Return [x, y] of the center of cell containing provided text 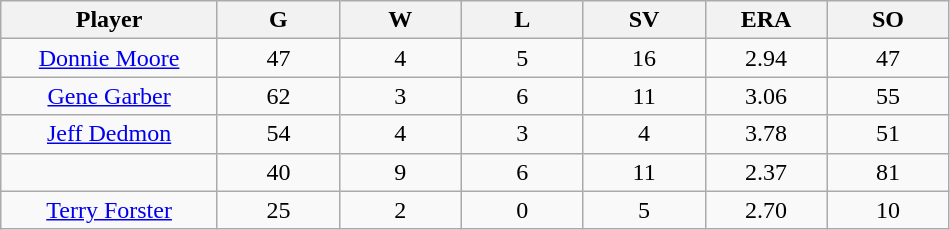
2 [400, 210]
Terry Forster [110, 210]
3.06 [766, 96]
G [278, 20]
2.94 [766, 58]
W [400, 20]
3.78 [766, 134]
10 [888, 210]
25 [278, 210]
Player [110, 20]
81 [888, 172]
2.37 [766, 172]
54 [278, 134]
0 [522, 210]
55 [888, 96]
Donnie Moore [110, 58]
ERA [766, 20]
L [522, 20]
2.70 [766, 210]
40 [278, 172]
16 [644, 58]
9 [400, 172]
Gene Garber [110, 96]
SO [888, 20]
62 [278, 96]
51 [888, 134]
SV [644, 20]
Jeff Dedmon [110, 134]
